Locate the cell with the specified text and output its [X, Y] center coordinate. 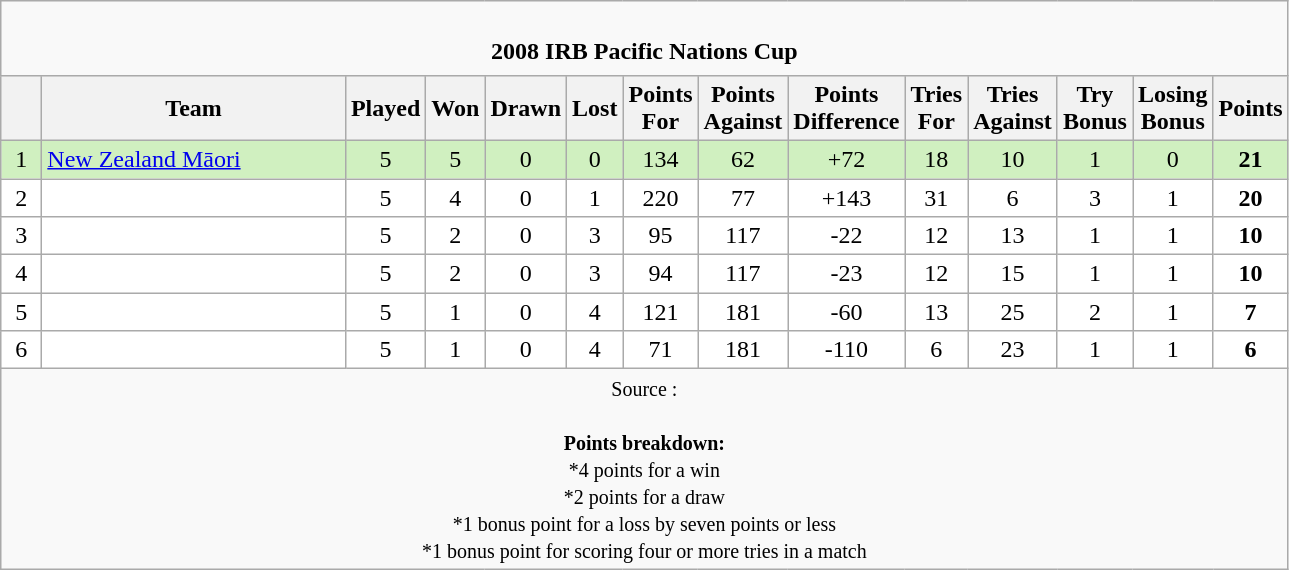
77 [743, 197]
Losing Bonus [1172, 108]
Won [456, 108]
23 [1013, 350]
20 [1250, 197]
Points For [660, 108]
+143 [846, 197]
Points Difference [846, 108]
-60 [846, 312]
Tries For [936, 108]
Try Bonus [1094, 108]
New Zealand Māori [194, 159]
62 [743, 159]
-110 [846, 350]
18 [936, 159]
Drawn [526, 108]
-23 [846, 274]
Team [194, 108]
Points [1250, 108]
+72 [846, 159]
21 [1250, 159]
94 [660, 274]
71 [660, 350]
15 [1013, 274]
95 [660, 236]
Points Against [743, 108]
31 [936, 197]
134 [660, 159]
7 [1250, 312]
25 [1013, 312]
121 [660, 312]
Played [385, 108]
Tries Against [1013, 108]
Lost [595, 108]
220 [660, 197]
-22 [846, 236]
